Find where the given text appears and provide that cell's center as (X, Y) coordinate. 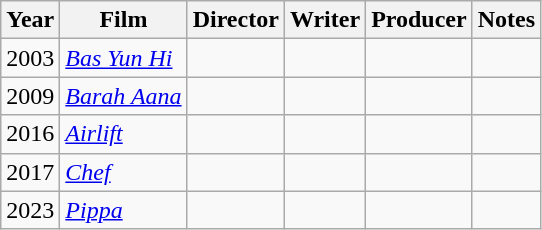
Bas Yun Hi (124, 58)
Producer (420, 20)
Writer (324, 20)
2003 (30, 58)
Airlift (124, 134)
Notes (506, 20)
2016 (30, 134)
Chef (124, 172)
Pippa (124, 210)
Year (30, 20)
2023 (30, 210)
Director (236, 20)
Barah Aana (124, 96)
2017 (30, 172)
2009 (30, 96)
Film (124, 20)
